Identify which cell holds the provided text, then report its [X, Y] central coordinate. 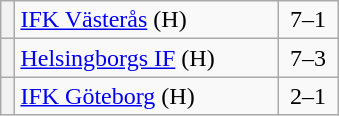
7–1 [308, 20]
2–1 [308, 96]
Helsingborgs IF (H) [146, 58]
7–3 [308, 58]
IFK Göteborg (H) [146, 96]
IFK Västerås (H) [146, 20]
